Output the (x, y) coordinate of the center of the cell containing the given text.  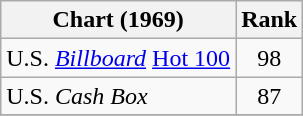
87 (270, 96)
Chart (1969) (118, 20)
U.S. Cash Box (118, 96)
U.S. Billboard Hot 100 (118, 58)
98 (270, 58)
Rank (270, 20)
